Provide the (x, y) coordinate of the cell's center where the given text is located.  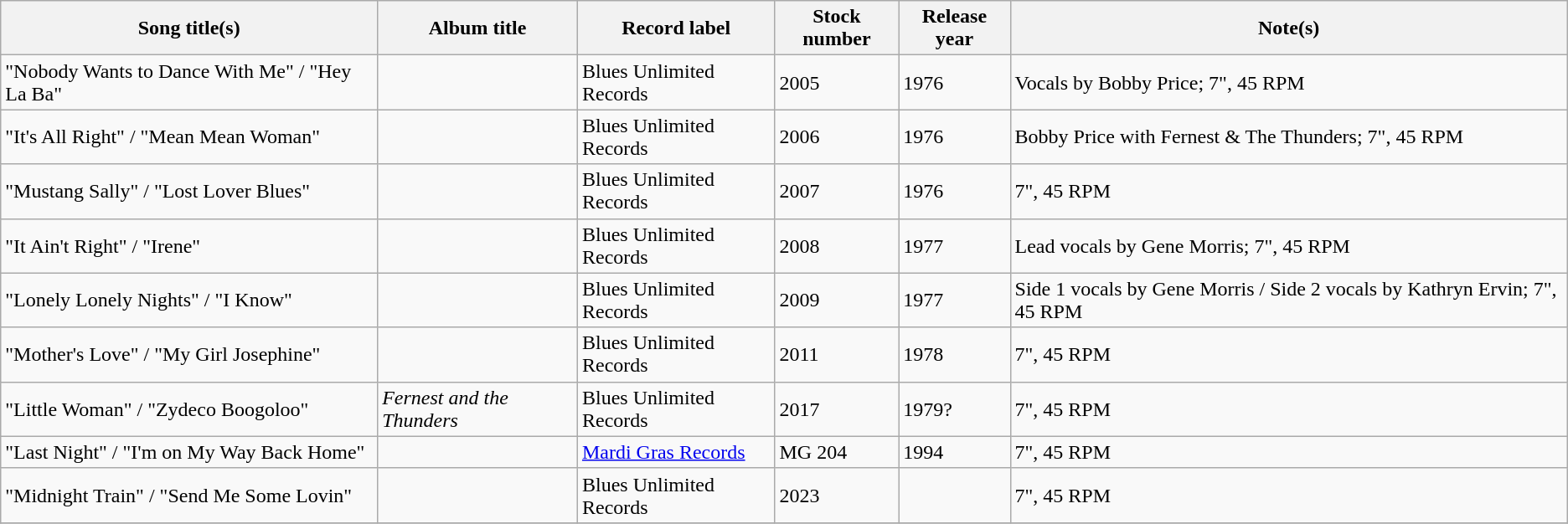
Bobby Price with Fernest & The Thunders; 7", 45 RPM (1288, 137)
MG 204 (837, 452)
Lead vocals by Gene Morris; 7", 45 RPM (1288, 246)
1994 (955, 452)
"Last Night" / "I'm on My Way Back Home" (189, 452)
2008 (837, 246)
Vocals by Bobby Price; 7", 45 RPM (1288, 82)
"Mustang Sally" / "Lost Lover Blues" (189, 191)
"Mother's Love" / "My Girl Josephine" (189, 355)
"Nobody Wants to Dance With Me" / "Hey La Ba" (189, 82)
1978 (955, 355)
Record label (676, 28)
Release year (955, 28)
Mardi Gras Records (676, 452)
Fernest and the Thunders (477, 408)
Song title(s) (189, 28)
2017 (837, 408)
"It Ain't Right" / "Irene" (189, 246)
"Lonely Lonely Nights" / "I Know" (189, 300)
2011 (837, 355)
2007 (837, 191)
Stock number (837, 28)
2006 (837, 137)
2009 (837, 300)
Side 1 vocals by Gene Morris / Side 2 vocals by Kathryn Ervin; 7", 45 RPM (1288, 300)
"Little Woman" / "Zydeco Boogoloo" (189, 408)
2023 (837, 496)
1979? (955, 408)
"It's All Right" / "Mean Mean Woman" (189, 137)
2005 (837, 82)
"Midnight Train" / "Send Me Some Lovin" (189, 496)
Note(s) (1288, 28)
Album title (477, 28)
